For the text-containing cell, return its midpoint in (x, y) coordinate format. 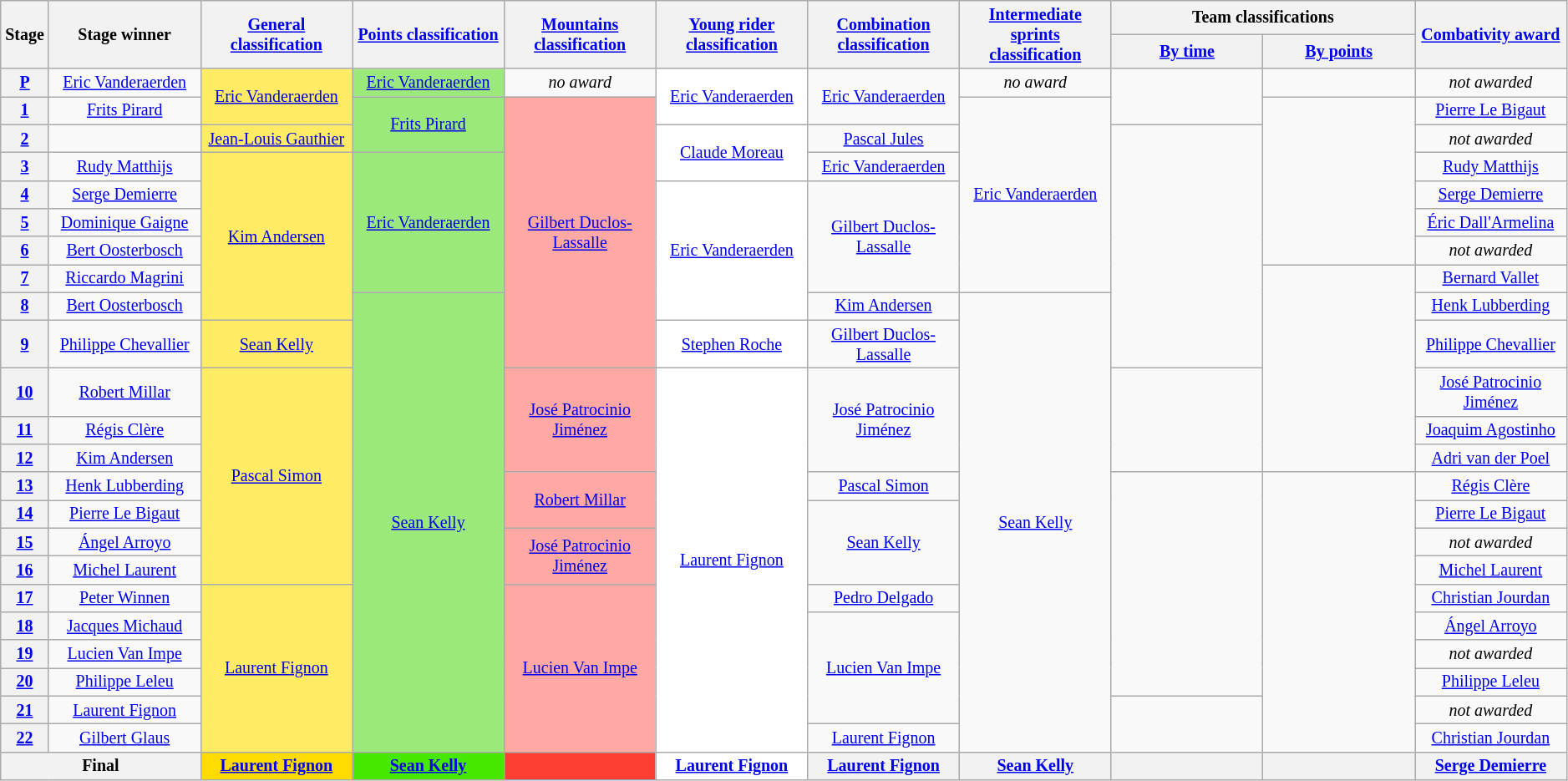
Joaquim Agostinho (1491, 431)
Stage (25, 35)
19 (25, 653)
Combination classification (884, 35)
Young rider classification (732, 35)
21 (25, 710)
Stage winner (124, 35)
Dominique Gaigne (124, 222)
Jacques Michaud (124, 626)
Bernard Vallet (1491, 279)
Gilbert Glaus (124, 738)
1 (25, 110)
By time (1187, 52)
Pascal Jules (884, 139)
Points classification (429, 35)
Claude Moreau (732, 152)
4 (25, 194)
12 (25, 458)
Peter Winnen (124, 598)
3 (25, 167)
Combativity award (1491, 35)
9 (25, 344)
By points (1339, 52)
Final (100, 765)
Mountains classification (580, 35)
Intermediate sprints classification (1035, 35)
Éric Dall'Armelina (1491, 222)
Jean-Louis Gauthier (277, 139)
Adri van der Poel (1491, 458)
15 (25, 543)
14 (25, 515)
17 (25, 598)
Stephen Roche (732, 344)
11 (25, 431)
Riccardo Magrini (124, 279)
General classification (277, 35)
5 (25, 222)
Pedro Delgado (884, 598)
22 (25, 738)
7 (25, 279)
20 (25, 682)
Team classifications (1263, 18)
13 (25, 486)
P (25, 84)
16 (25, 570)
18 (25, 626)
10 (25, 393)
6 (25, 251)
2 (25, 139)
8 (25, 306)
